Identify which cell holds the provided text, then report its [X, Y] central coordinate. 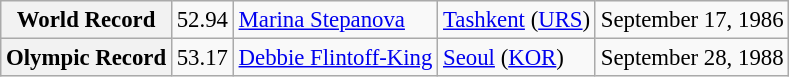
Debbie Flintoff-King [335, 58]
Seoul (KOR) [517, 58]
September 28, 1988 [692, 58]
Olympic Record [86, 58]
53.17 [202, 58]
September 17, 1986 [692, 20]
Marina Stepanova [335, 20]
Tashkent (URS) [517, 20]
52.94 [202, 20]
World Record [86, 20]
